Scan for the cell matching the given text and deliver its (X, Y) coordinate at center. 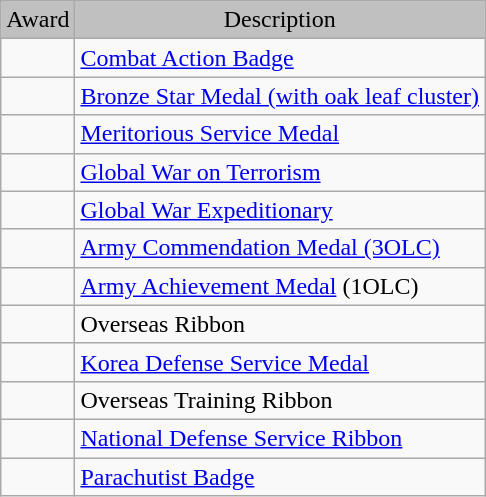
Meritorious Service Medal (280, 134)
Description (280, 20)
Combat Action Badge (280, 58)
Bronze Star Medal (with oak leaf cluster) (280, 96)
Global War Expeditionary (280, 210)
Award (38, 20)
Army Commendation Medal (3OLC) (280, 248)
Overseas Ribbon (280, 324)
Global War on Terrorism (280, 172)
Parachutist Badge (280, 477)
Korea Defense Service Medal (280, 362)
Army Achievement Medal (1OLC) (280, 286)
Overseas Training Ribbon (280, 400)
National Defense Service Ribbon (280, 438)
